From the cell containing the given text, extract its center point as [x, y] coordinate. 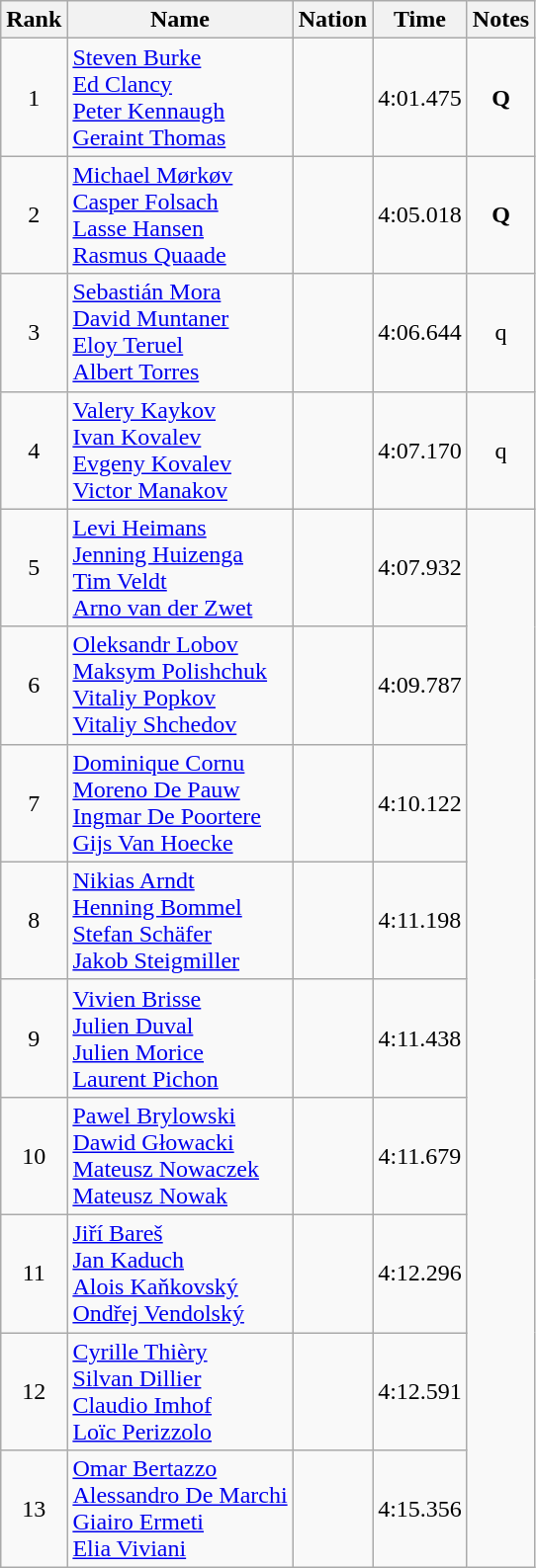
Pawel Brylowski Dawid GłowackiMateusz NowaczekMateusz Nowak [180, 1156]
4 [34, 451]
Rank [34, 20]
3 [34, 332]
4:07.932 [420, 567]
4:09.787 [420, 686]
4:07.170 [420, 451]
Oleksandr LobovMaksym PolishchukVitaliy PopkovVitaliy Shchedov [180, 686]
4:01.475 [420, 97]
Jiří BarešJan KaduchAlois KaňkovskýOndřej Vendolský [180, 1273]
4:11.198 [420, 921]
4:05.018 [420, 215]
4:15.356 [420, 1510]
Vivien BrisseJulien DuvalJulien MoriceLaurent Pichon [180, 1037]
7 [34, 802]
1 [34, 97]
11 [34, 1273]
12 [34, 1391]
Dominique CornuMoreno De PauwIngmar De PoortereGijs Van Hoecke [180, 802]
2 [34, 215]
Steven BurkeEd ClancyPeter KennaughGeraint Thomas [180, 97]
10 [34, 1156]
Omar BertazzoAlessandro De MarchiGiairo ErmetiElia Viviani [180, 1510]
Sebastián MoraDavid MuntanerEloy TeruelAlbert Torres [180, 332]
4:10.122 [420, 802]
13 [34, 1510]
4:12.296 [420, 1273]
Michael MørkøvCasper FolsachLasse HansenRasmus Quaade [180, 215]
5 [34, 567]
Time [420, 20]
Nation [332, 20]
Valery KaykovIvan KovalevEvgeny KovalevVictor Manakov [180, 451]
8 [34, 921]
4:12.591 [420, 1391]
Nikias ArndtHenning BommelStefan SchäferJakob Steigmiller [180, 921]
Name [180, 20]
9 [34, 1037]
Notes [500, 20]
4:11.679 [420, 1156]
4:06.644 [420, 332]
Cyrille ThièrySilvan DillierClaudio ImhofLoïc Perizzolo [180, 1391]
6 [34, 686]
4:11.438 [420, 1037]
Levi HeimansJenning HuizengaTim VeldtArno van der Zwet [180, 567]
